Return the [X, Y] coordinate for the center point of the cell that contains the specified text.  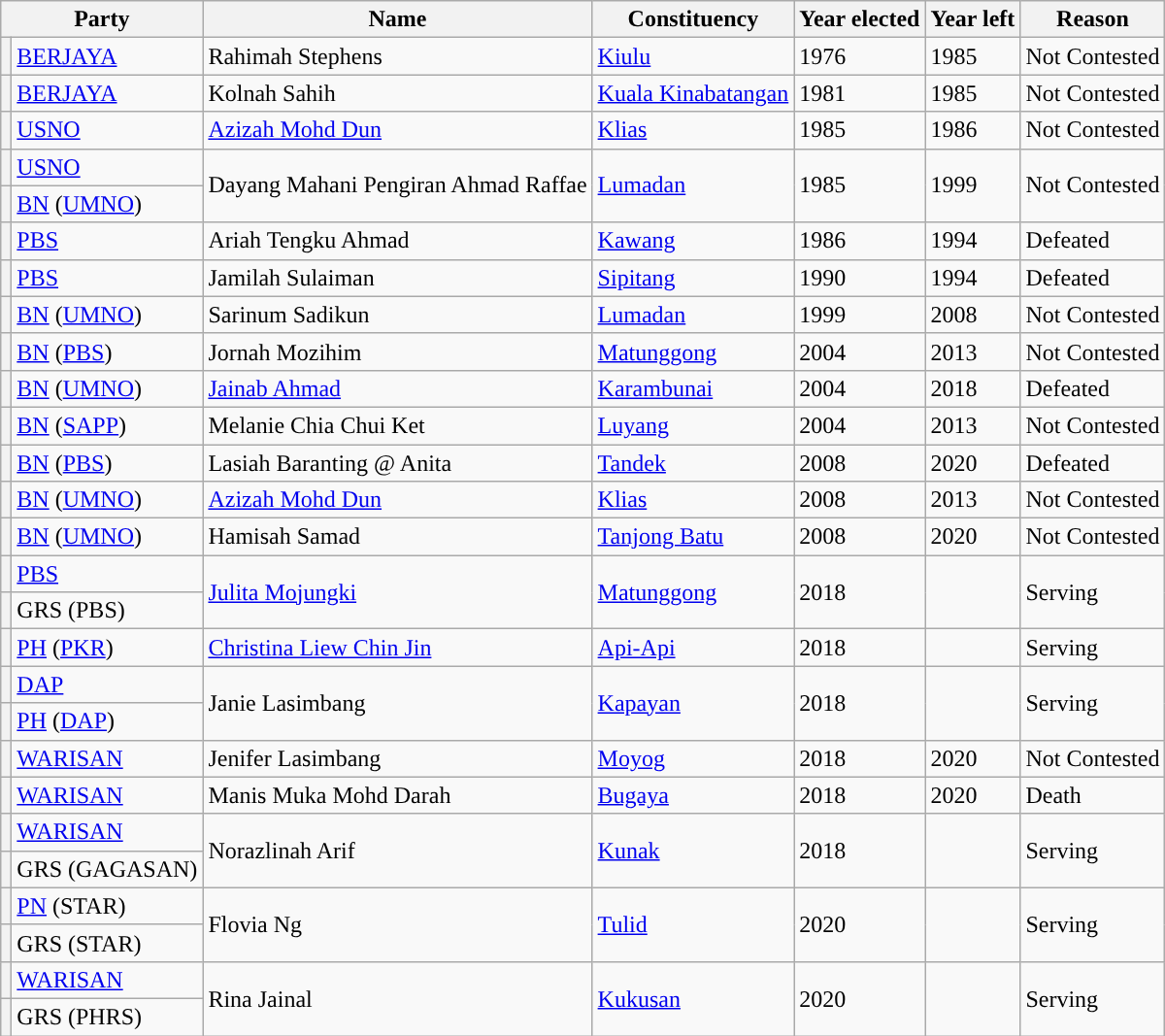
Year elected [860, 19]
Dayang Mahani Pengiran Ahmad Raffae [398, 185]
Tandek [693, 463]
Jamilah Sulaiman [398, 278]
Reason [1093, 19]
1976 [860, 56]
1981 [860, 93]
Christina Liew Chin Jin [398, 648]
Death [1093, 795]
Rahimah Stephens [398, 56]
Kiulu [693, 56]
Kukusan [693, 998]
Ariah Tengku Ahmad [398, 241]
1990 [860, 278]
Party [102, 19]
GRS (PBS) [107, 611]
Kapayan [693, 703]
GRS (PHRS) [107, 1017]
Jornah Mozihim [398, 351]
Constituency [693, 19]
PN (STAR) [107, 906]
DAP [107, 685]
PH (DAP) [107, 721]
Flovia Ng [398, 924]
Kuala Kinabatangan [693, 93]
BN (SAPP) [107, 425]
Janie Lasimbang [398, 703]
Karambunai [693, 388]
Kolnah Sahih [398, 93]
Melanie Chia Chui Ket [398, 425]
Bugaya [693, 795]
GRS (STAR) [107, 943]
Tanjong Batu [693, 537]
Julita Mojungki [398, 592]
Rina Jainal [398, 998]
Moyog [693, 758]
Sipitang [693, 278]
Sarinum Sadikun [398, 315]
Luyang [693, 425]
Year left [973, 19]
Name [398, 19]
Jainab Ahmad [398, 388]
GRS (GAGASAN) [107, 869]
Kunak [693, 851]
Norazlinah Arif [398, 851]
Lasiah Baranting @ Anita [398, 463]
Kawang [693, 241]
Hamisah Samad [398, 537]
Jenifer Lasimbang [398, 758]
Tulid [693, 924]
Manis Muka Mohd Darah [398, 795]
PH (PKR) [107, 648]
Api-Api [693, 648]
